Determine the (x, y) coordinate at the center of the cell enclosing the given text.  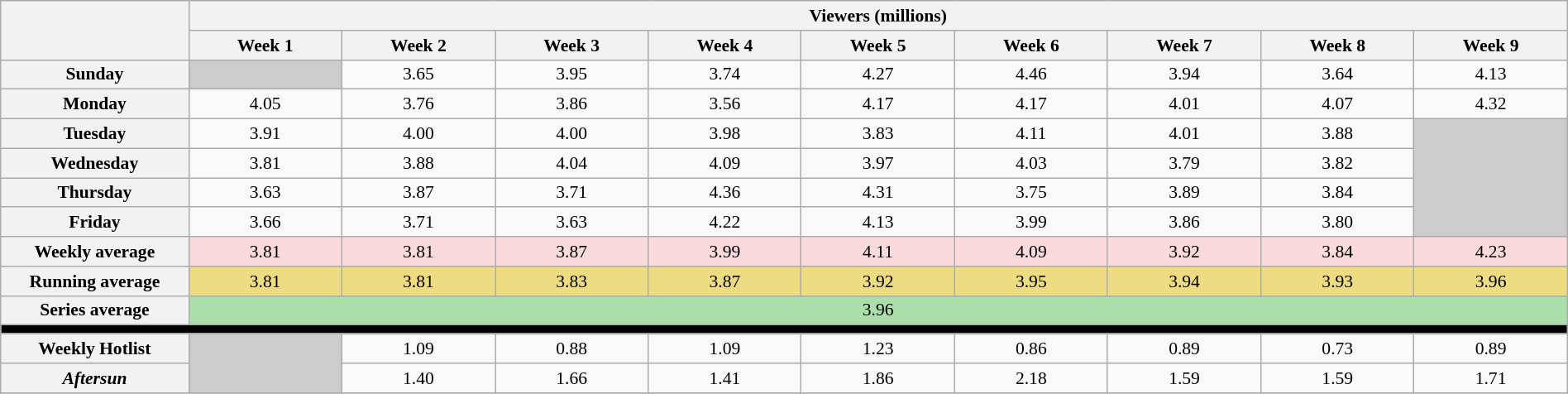
Week 8 (1338, 46)
3.82 (1338, 163)
3.93 (1338, 281)
Sunday (94, 74)
4.05 (265, 104)
3.66 (265, 223)
3.98 (724, 134)
Aftersun (94, 378)
Running average (94, 281)
4.27 (878, 74)
4.23 (1490, 252)
Week 4 (724, 46)
Week 2 (418, 46)
4.46 (1030, 74)
3.65 (418, 74)
Monday (94, 104)
1.41 (724, 378)
1.86 (878, 378)
4.03 (1030, 163)
Week 7 (1184, 46)
Week 3 (572, 46)
Week 6 (1030, 46)
Week 1 (265, 46)
1.66 (572, 378)
0.73 (1338, 348)
3.56 (724, 104)
Week 9 (1490, 46)
1.40 (418, 378)
Weekly Hotlist (94, 348)
4.36 (724, 193)
1.71 (1490, 378)
2.18 (1030, 378)
Wednesday (94, 163)
4.32 (1490, 104)
4.04 (572, 163)
0.86 (1030, 348)
0.88 (572, 348)
3.91 (265, 134)
3.75 (1030, 193)
3.97 (878, 163)
3.76 (418, 104)
3.64 (1338, 74)
Weekly average (94, 252)
4.31 (878, 193)
1.23 (878, 348)
Friday (94, 223)
Tuesday (94, 134)
Viewers (millions) (878, 16)
Week 5 (878, 46)
3.79 (1184, 163)
4.22 (724, 223)
Thursday (94, 193)
4.07 (1338, 104)
3.89 (1184, 193)
Series average (94, 310)
3.80 (1338, 223)
3.74 (724, 74)
